Search for the cell housing the specified text and yield its (X, Y) center coordinate. 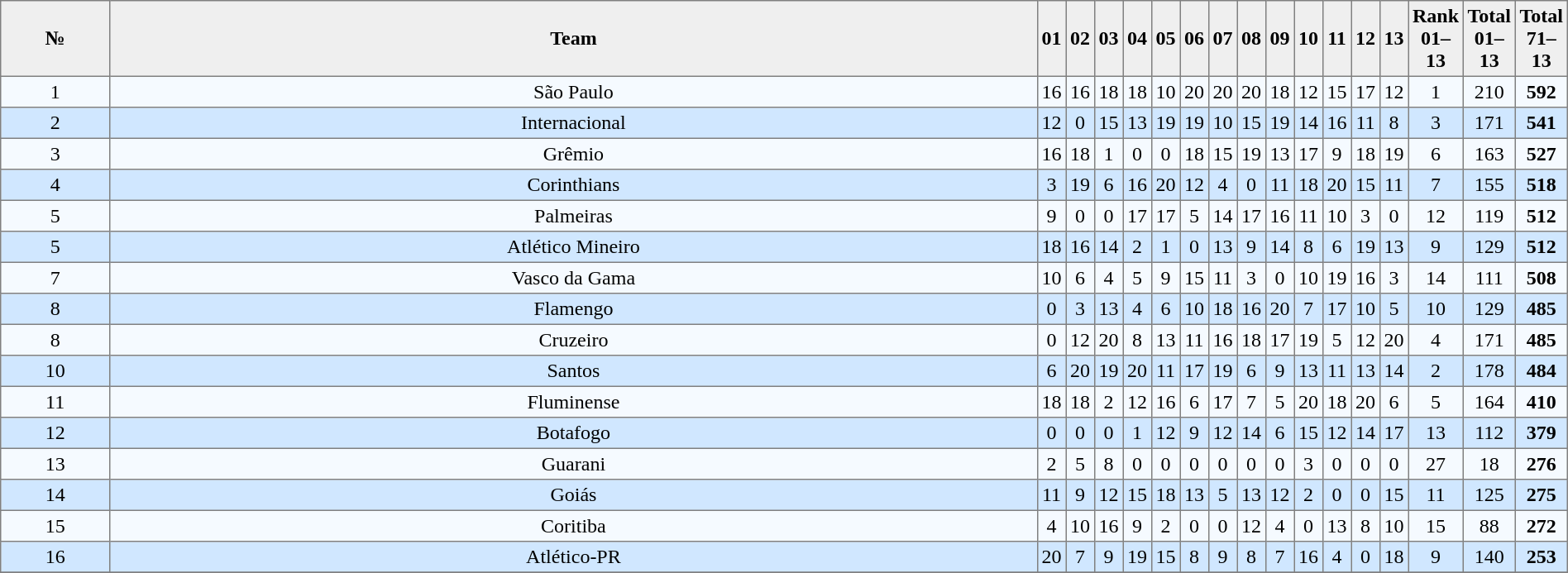
06 (1194, 39)
№ (55, 39)
Vasco da Gama (574, 278)
Botafogo (574, 433)
Flamengo (574, 309)
88 (1489, 526)
Cruzeiro (574, 340)
São Paulo (574, 92)
178 (1489, 371)
125 (1489, 495)
111 (1489, 278)
03 (1108, 39)
Atlético Mineiro (574, 247)
Rank 01–13 (1436, 39)
379 (1542, 433)
210 (1489, 92)
27 (1436, 464)
Total 01–13 (1489, 39)
140 (1489, 557)
164 (1489, 402)
Palmeiras (574, 216)
272 (1542, 526)
155 (1489, 185)
Grêmio (574, 154)
527 (1542, 154)
Fluminense (574, 402)
508 (1542, 278)
07 (1222, 39)
04 (1137, 39)
119 (1489, 216)
Atlético-PR (574, 557)
02 (1080, 39)
08 (1251, 39)
Corinthians (574, 185)
112 (1489, 433)
275 (1542, 495)
05 (1165, 39)
Total 71–13 (1542, 39)
484 (1542, 371)
01 (1051, 39)
09 (1279, 39)
592 (1542, 92)
Internacional (574, 123)
163 (1489, 154)
Guarani (574, 464)
276 (1542, 464)
253 (1542, 557)
410 (1542, 402)
Team (574, 39)
Coritiba (574, 526)
541 (1542, 123)
Goiás (574, 495)
518 (1542, 185)
Santos (574, 371)
